Determine the (x, y) coordinate at the center of the cell enclosing the given text.  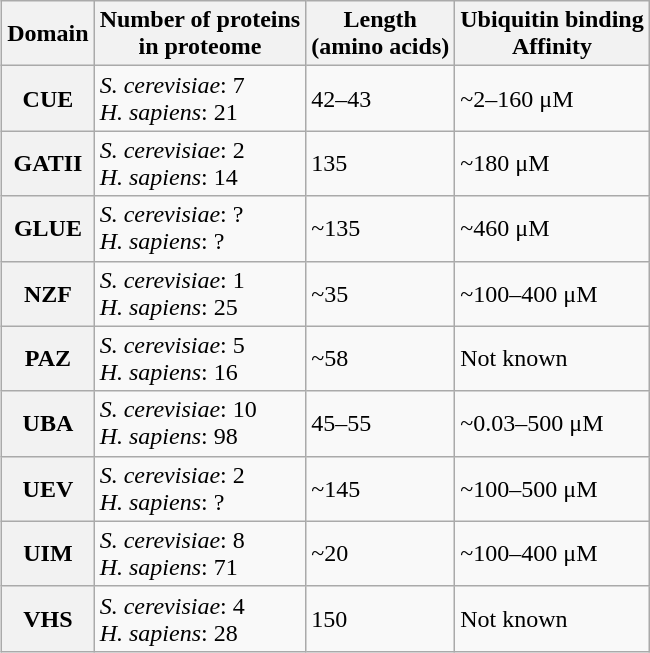
~460 μM (552, 228)
S. cerevisiae: 5H. sapiens: 16 (200, 358)
150 (380, 618)
Length(amino acids) (380, 34)
~100–500 μM (552, 488)
S. cerevisiae: 7H. sapiens: 21 (200, 98)
~180 μM (552, 164)
Ubiquitin bindingAffinity (552, 34)
~20 (380, 554)
NZF (48, 294)
~145 (380, 488)
135 (380, 164)
42–43 (380, 98)
S. cerevisiae: 1H. sapiens: 25 (200, 294)
UIM (48, 554)
~35 (380, 294)
~0.03–500 μM (552, 424)
S. cerevisiae: 8H. sapiens: 71 (200, 554)
Domain (48, 34)
Number of proteinsin proteome (200, 34)
CUE (48, 98)
S. cerevisiae: 4H. sapiens: 28 (200, 618)
S. cerevisiae: 2H. sapiens: 14 (200, 164)
S. cerevisiae: ?H. sapiens: ? (200, 228)
~135 (380, 228)
45–55 (380, 424)
UEV (48, 488)
S. cerevisiae: 2H. sapiens: ? (200, 488)
PAZ (48, 358)
GLUE (48, 228)
~2–160 μM (552, 98)
GATII (48, 164)
~58 (380, 358)
S. cerevisiae: 10H. sapiens: 98 (200, 424)
VHS (48, 618)
UBA (48, 424)
